For the text-containing cell, return its midpoint in [x, y] coordinate format. 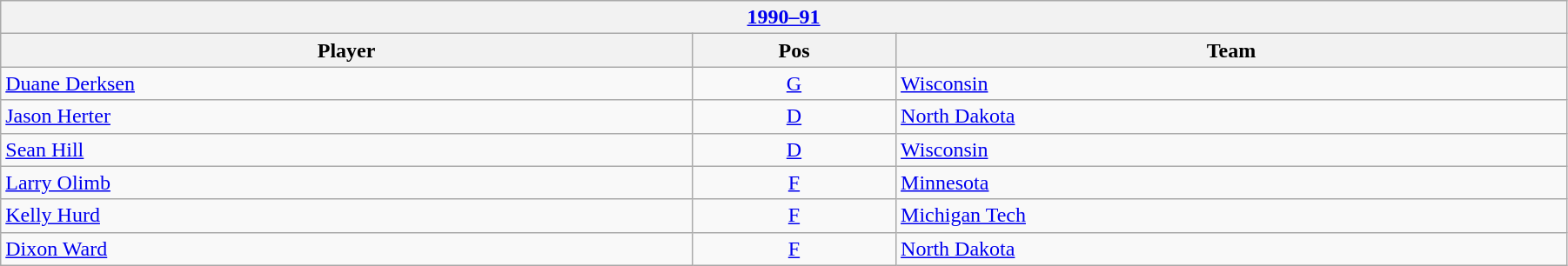
Dixon Ward [346, 249]
Jason Herter [346, 116]
Player [346, 50]
Team [1232, 50]
Duane Derksen [346, 83]
Kelly Hurd [346, 216]
Larry Olimb [346, 183]
Minnesota [1232, 183]
Sean Hill [346, 150]
Pos [794, 50]
1990–91 [784, 17]
Michigan Tech [1232, 216]
G [794, 83]
